For the text-containing cell, return its midpoint in (x, y) coordinate format. 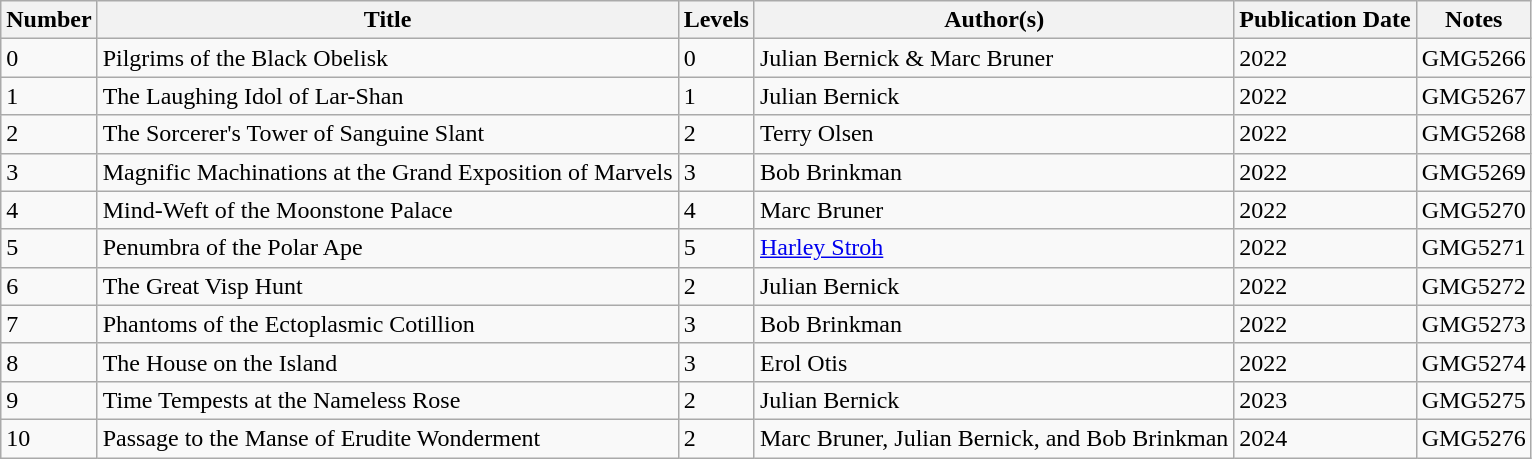
Time Tempests at the Nameless Rose (388, 400)
Erol Otis (994, 362)
Passage to the Manse of Erudite Wonderment (388, 438)
Number (49, 20)
GMG5273 (1474, 324)
Pilgrims of the Black Obelisk (388, 58)
2024 (1325, 438)
GMG5271 (1474, 248)
7 (49, 324)
Title (388, 20)
GMG5266 (1474, 58)
Notes (1474, 20)
Publication Date (1325, 20)
GMG5268 (1474, 134)
Phantoms of the Ectoplasmic Cotillion (388, 324)
Mind-Weft of the Moonstone Palace (388, 210)
Marc Bruner, Julian Bernick, and Bob Brinkman (994, 438)
The Laughing Idol of Lar-Shan (388, 96)
Author(s) (994, 20)
Julian Bernick & Marc Bruner (994, 58)
2023 (1325, 400)
Levels (716, 20)
GMG5270 (1474, 210)
The Sorcerer's Tower of Sanguine Slant (388, 134)
Terry Olsen (994, 134)
6 (49, 286)
GMG5275 (1474, 400)
GMG5276 (1474, 438)
GMG5267 (1474, 96)
GMG5269 (1474, 172)
Magnific Machinations at the Grand Exposition of Marvels (388, 172)
9 (49, 400)
The House on the Island (388, 362)
Harley Stroh (994, 248)
10 (49, 438)
Penumbra of the Polar Ape (388, 248)
GMG5274 (1474, 362)
Marc Bruner (994, 210)
The Great Visp Hunt (388, 286)
GMG5272 (1474, 286)
8 (49, 362)
